Detect which cell encompasses the target text, then output its [X, Y] center coordinate. 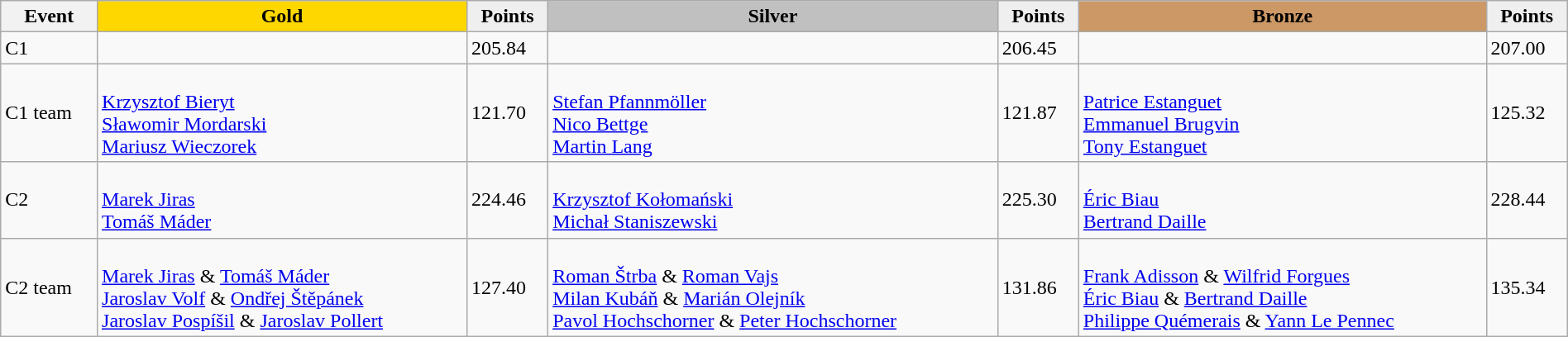
127.40 [507, 287]
C2 team [50, 287]
Frank Adisson & Wilfrid ForguesÉric Biau & Bertrand DaillePhilippe Quémerais & Yann Le Pennec [1282, 287]
Patrice EstanguetEmmanuel BrugvinTony Estanguet [1282, 112]
Krzysztof KołomańskiMichał Staniszewski [773, 200]
207.00 [1527, 48]
Bronze [1282, 17]
121.70 [507, 112]
C1 team [50, 112]
Marek JirasTomáš Máder [283, 200]
131.86 [1038, 287]
121.87 [1038, 112]
C2 [50, 200]
125.32 [1527, 112]
Gold [283, 17]
135.34 [1527, 287]
Stefan PfannmöllerNico BettgeMartin Lang [773, 112]
Krzysztof BierytSławomir MordarskiMariusz Wieczorek [283, 112]
C1 [50, 48]
Silver [773, 17]
228.44 [1527, 200]
224.46 [507, 200]
Event [50, 17]
205.84 [507, 48]
Roman Štrba & Roman VajsMilan Kubáň & Marián OlejníkPavol Hochschorner & Peter Hochschorner [773, 287]
225.30 [1038, 200]
Éric BiauBertrand Daille [1282, 200]
Marek Jiras & Tomáš MáderJaroslav Volf & Ondřej ŠtěpánekJaroslav Pospíšil & Jaroslav Pollert [283, 287]
206.45 [1038, 48]
